Return the (x, y) coordinate for the center point of the cell that contains the specified text.  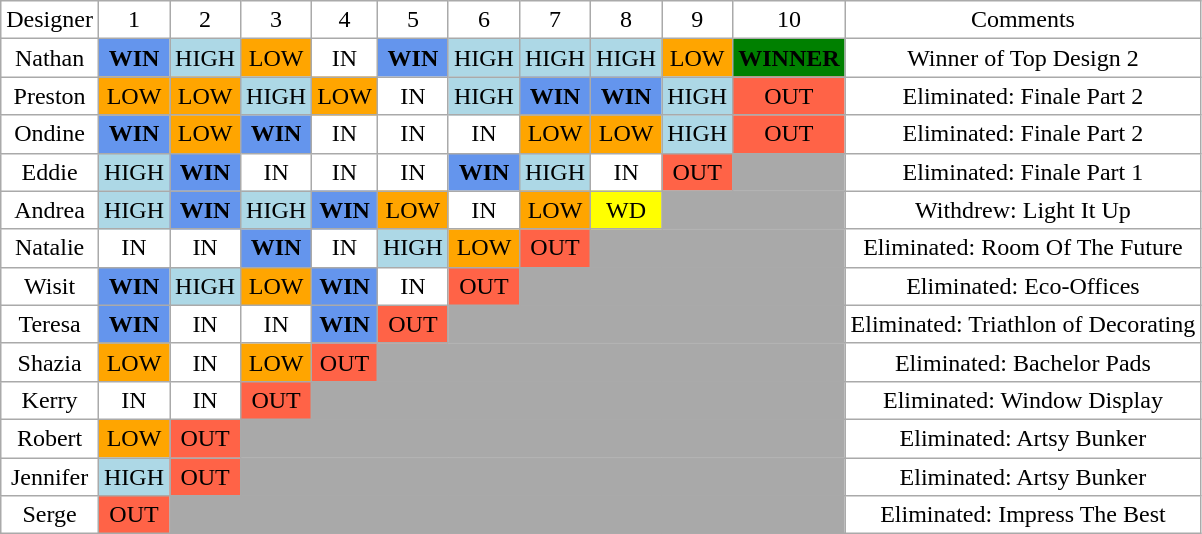
WD (626, 210)
10 (789, 20)
Serge (50, 515)
Jennifer (50, 477)
Natalie (50, 248)
Designer (50, 20)
Wisit (50, 286)
Kerry (50, 400)
Withdrew: Light It Up (1023, 210)
Ondine (50, 134)
7 (554, 20)
3 (276, 20)
2 (206, 20)
Shazia (50, 362)
Eliminated: Window Display (1023, 400)
WINNER (789, 58)
Teresa (50, 324)
8 (626, 20)
Eliminated: Impress The Best (1023, 515)
Preston (50, 96)
Eliminated: Bachelor Pads (1023, 362)
Robert (50, 438)
4 (345, 20)
Winner of Top Design 2 (1023, 58)
1 (134, 20)
6 (484, 20)
Nathan (50, 58)
Comments (1023, 20)
5 (412, 20)
Eddie (50, 172)
Eliminated: Finale Part 1 (1023, 172)
Eliminated: Triathlon of Decorating (1023, 324)
9 (698, 20)
Eliminated: Room Of The Future (1023, 248)
Andrea (50, 210)
Eliminated: Eco-Offices (1023, 286)
